Search for the cell housing the specified text and yield its (X, Y) center coordinate. 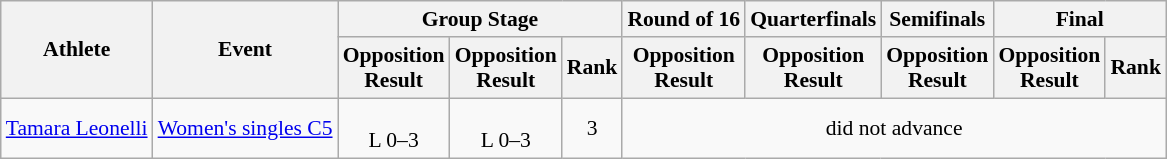
Quarterfinals (813, 19)
Group Stage (480, 19)
Round of 16 (684, 19)
Final (1080, 19)
Women's singles C5 (246, 128)
Tamara Leonelli (77, 128)
did not advance (894, 128)
Event (246, 50)
Semifinals (937, 19)
Athlete (77, 50)
3 (592, 128)
